Determine the [x, y] coordinate at the center of the cell enclosing the given text.  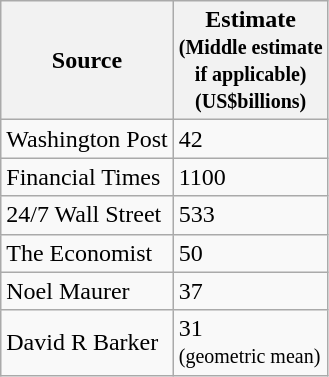
50 [250, 253]
24/7 Wall Street [87, 215]
42 [250, 139]
Financial Times [87, 177]
Estimate(Middle estimateif applicable)(US$billions) [250, 60]
Washington Post [87, 139]
Source [87, 60]
31(geometric mean) [250, 342]
David R Barker [87, 342]
37 [250, 291]
The Economist [87, 253]
Noel Maurer [87, 291]
1100 [250, 177]
533 [250, 215]
